Output the [X, Y] coordinate of the center of the cell containing the given text.  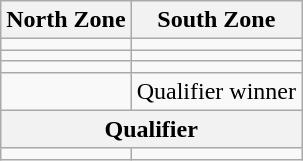
South Zone [216, 20]
Qualifier winner [216, 91]
North Zone [66, 20]
Qualifier [152, 129]
